Return the [X, Y] coordinate for the center point of the cell that contains the specified text.  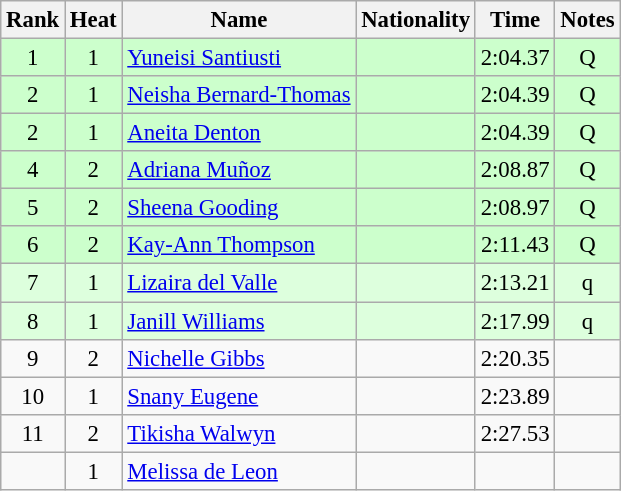
Snany Eugene [239, 396]
Sheena Gooding [239, 208]
Adriana Muñoz [239, 170]
Name [239, 20]
4 [33, 170]
7 [33, 283]
11 [33, 433]
Melissa de Leon [239, 471]
2:11.43 [515, 245]
8 [33, 321]
10 [33, 396]
Heat [94, 20]
2:08.87 [515, 170]
Rank [33, 20]
Yuneisi Santiusti [239, 58]
Nichelle Gibbs [239, 358]
2:04.37 [515, 58]
6 [33, 245]
Kay-Ann Thompson [239, 245]
Lizaira del Valle [239, 283]
2:23.89 [515, 396]
Nationality [416, 20]
2:27.53 [515, 433]
Janill Williams [239, 321]
9 [33, 358]
Time [515, 20]
5 [33, 208]
Notes [588, 20]
2:08.97 [515, 208]
Aneita Denton [239, 133]
2:13.21 [515, 283]
2:20.35 [515, 358]
Tikisha Walwyn [239, 433]
2:17.99 [515, 321]
Neisha Bernard-Thomas [239, 95]
